Output the (x, y) coordinate of the center of the cell containing the given text.  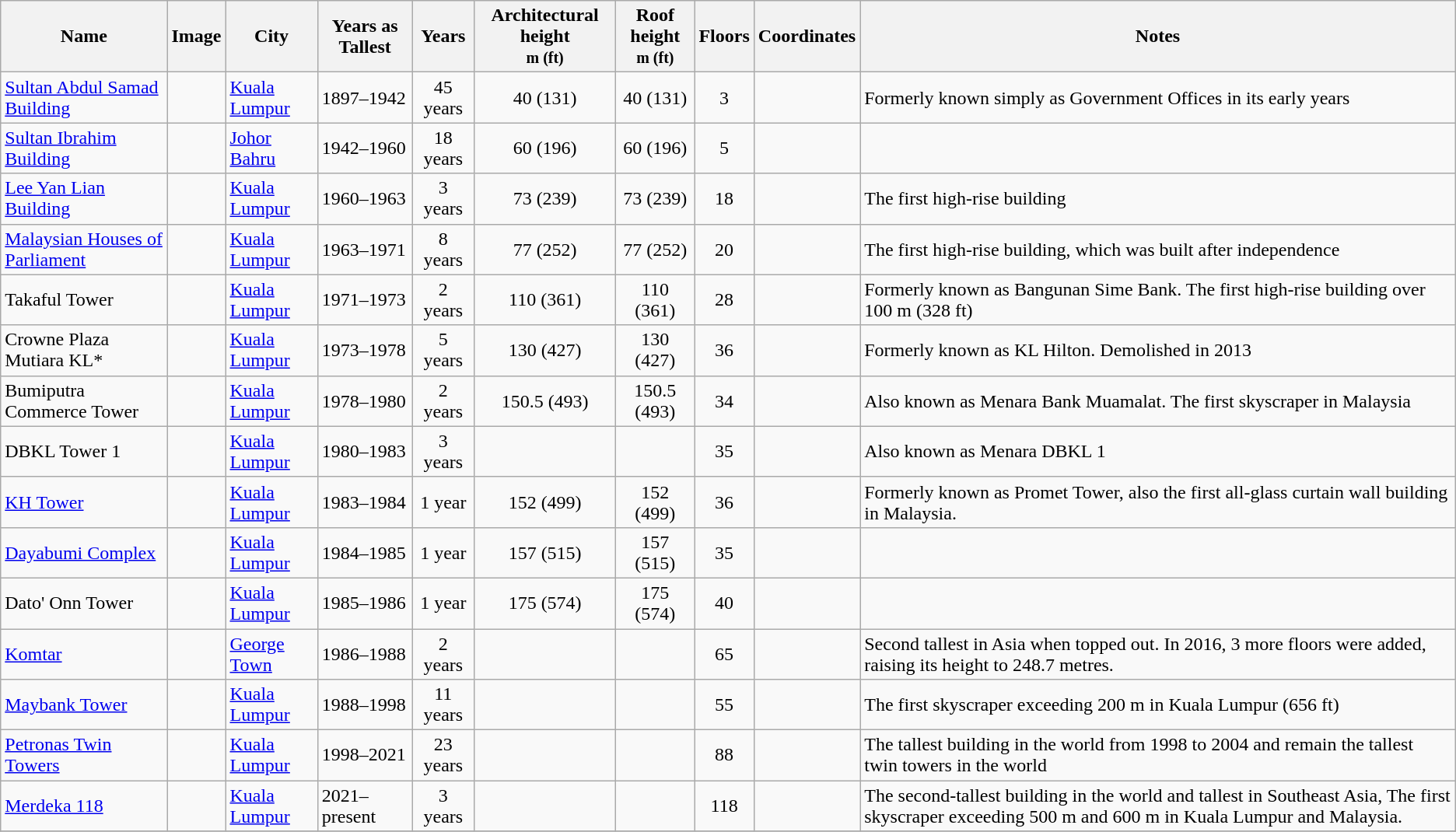
18 (724, 199)
40 (724, 603)
Petronas Twin Towers (84, 756)
George Town (271, 653)
8 years (443, 249)
88 (724, 756)
Maybank Tower (84, 704)
Sultan Abdul Samad Building (84, 98)
Komtar (84, 653)
Dayabumi Complex (84, 552)
Sultan Ibrahim Building (84, 148)
Image (196, 37)
28 (724, 300)
55 (724, 704)
1984–1985 (365, 552)
Also known as Menara Bank Muamalat. The first skyscraper in Malaysia (1158, 401)
KH Tower (84, 502)
3 (724, 98)
Architectural heightm (ft) (544, 37)
45 years (443, 98)
Crowne Plaza Mutiara KL* (84, 350)
Takaful Tower (84, 300)
20 (724, 249)
City (271, 37)
1983–1984 (365, 502)
5 years (443, 350)
18 years (443, 148)
The first skyscraper exceeding 200 m in Kuala Lumpur (656 ft) (1158, 704)
1980–1983 (365, 451)
Roof heightm (ft) (655, 37)
Notes (1158, 37)
1963–1971 (365, 249)
1978–1980 (365, 401)
Dato' Onn Tower (84, 603)
Years as Tallest (365, 37)
The first high-rise building (1158, 199)
1897–1942 (365, 98)
1942–1960 (365, 148)
Merdeka 118 (84, 806)
Also known as Menara DBKL 1 (1158, 451)
1986–1988 (365, 653)
Second tallest in Asia when topped out. In 2016, 3 more floors were added, raising its height to 248.7 metres. (1158, 653)
Bumiputra Commerce Tower (84, 401)
5 (724, 148)
The second-tallest building in the world and tallest in Southeast Asia, The first skyscraper exceeding 500 m and 600 m in Kuala Lumpur and Malaysia. (1158, 806)
1973–1978 (365, 350)
1960–1963 (365, 199)
Floors (724, 37)
1998–2021 (365, 756)
1971–1973 (365, 300)
Lee Yan Lian Building (84, 199)
118 (724, 806)
Formerly known simply as Government Offices in its early years (1158, 98)
Coordinates (807, 37)
The first high-rise building, which was built after independence (1158, 249)
2021–present (365, 806)
1988–1998 (365, 704)
34 (724, 401)
Johor Bahru (271, 148)
Formerly known as Bangunan Sime Bank. The first high-rise building over 100 m (328 ft) (1158, 300)
Malaysian Houses of Parliament (84, 249)
Formerly known as Promet Tower, also the first all-glass curtain wall building in Malaysia. (1158, 502)
The tallest building in the world from 1998 to 2004 and remain the tallest twin towers in the world (1158, 756)
23 years (443, 756)
DBKL Tower 1 (84, 451)
Formerly known as KL Hilton. Demolished in 2013 (1158, 350)
1985–1986 (365, 603)
Name (84, 37)
65 (724, 653)
Years (443, 37)
11 years (443, 704)
